Provide the (x, y) coordinate of the cell's center where the given text is located.  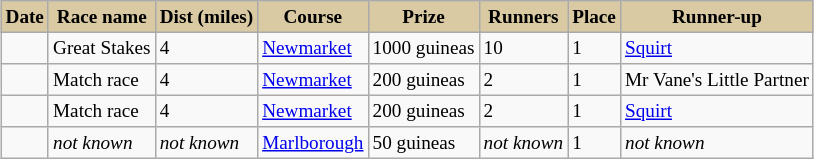
Runners (524, 17)
50 guineas (424, 143)
Dist (miles) (206, 17)
Place (594, 17)
Great Stakes (102, 48)
Runner-up (716, 17)
Marlborough (313, 143)
Mr Vane's Little Partner (716, 80)
Course (313, 17)
10 (524, 48)
Date (25, 17)
Race name (102, 17)
1000 guineas (424, 48)
Prize (424, 17)
